Search for the cell housing the specified text and yield its [x, y] center coordinate. 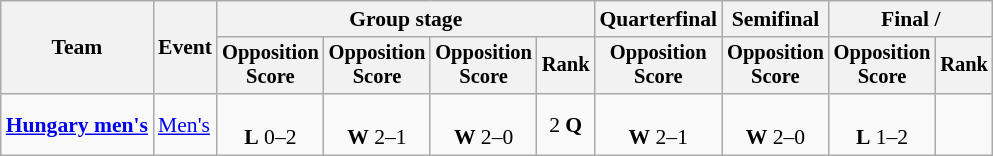
Group stage [406, 19]
L 1–2 [882, 124]
Semifinal [776, 19]
L 0–2 [270, 124]
Hungary men's [77, 124]
Final / [911, 19]
Men's [185, 124]
2 Q [566, 124]
Event [185, 48]
Quarterfinal [658, 19]
Team [77, 48]
